Provide the [X, Y] coordinate of the cell's center where the given text is located.  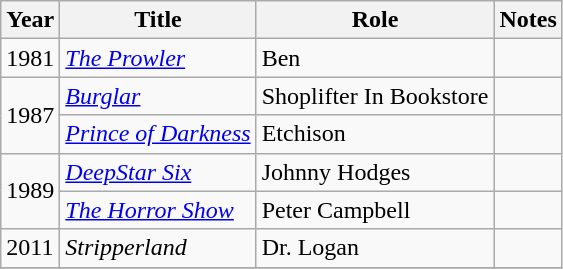
Stripperland [158, 248]
Notes [528, 20]
Etchison [375, 134]
Year [30, 20]
Peter Campbell [375, 210]
1981 [30, 58]
Prince of Darkness [158, 134]
1987 [30, 115]
Burglar [158, 96]
2011 [30, 248]
1989 [30, 191]
Shoplifter In Bookstore [375, 96]
Ben [375, 58]
Johnny Hodges [375, 172]
The Horror Show [158, 210]
Dr. Logan [375, 248]
Role [375, 20]
The Prowler [158, 58]
DeepStar Six [158, 172]
Title [158, 20]
